For the text-containing cell, return its midpoint in [X, Y] coordinate format. 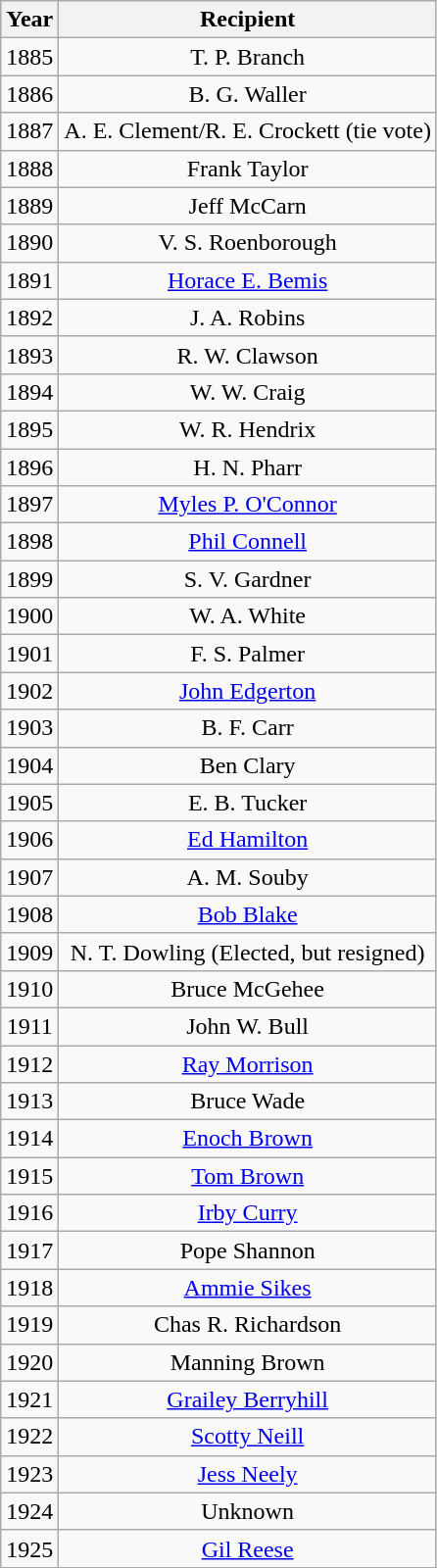
A. E. Clement/R. E. Crockett (tie vote) [248, 131]
V. S. Roenborough [248, 243]
1885 [29, 57]
Pope Shannon [248, 1250]
T. P. Branch [248, 57]
1902 [29, 691]
Year [29, 20]
Bruce Wade [248, 1102]
1913 [29, 1102]
Phil Connell [248, 542]
F. S. Palmer [248, 654]
A. M. Souby [248, 877]
Ray Morrison [248, 1063]
1916 [29, 1213]
Recipient [248, 20]
1894 [29, 392]
1906 [29, 840]
1898 [29, 542]
1908 [29, 914]
1901 [29, 654]
1889 [29, 206]
Irby Curry [248, 1213]
W. A. White [248, 616]
Tom Brown [248, 1176]
1910 [29, 989]
Jeff McCarn [248, 206]
1923 [29, 1474]
1921 [29, 1399]
W. R. Hendrix [248, 429]
1895 [29, 429]
John W. Bull [248, 1026]
H. N. Pharr [248, 467]
1899 [29, 579]
1897 [29, 505]
1920 [29, 1362]
Frank Taylor [248, 169]
Manning Brown [248, 1362]
1909 [29, 952]
Enoch Brown [248, 1139]
J. A. Robins [248, 318]
Unknown [248, 1511]
1888 [29, 169]
B. G. Waller [248, 94]
1904 [29, 765]
1922 [29, 1437]
S. V. Gardner [248, 579]
Bruce McGehee [248, 989]
Jess Neely [248, 1474]
1892 [29, 318]
1907 [29, 877]
Ed Hamilton [248, 840]
1903 [29, 728]
1896 [29, 467]
Myles P. O'Connor [248, 505]
R. W. Clawson [248, 355]
1912 [29, 1063]
1891 [29, 280]
W. W. Craig [248, 392]
Ammie Sikes [248, 1288]
1886 [29, 94]
1925 [29, 1548]
Ben Clary [248, 765]
Horace E. Bemis [248, 280]
1918 [29, 1288]
Grailey Berryhill [248, 1399]
Gil Reese [248, 1548]
1890 [29, 243]
1893 [29, 355]
Chas R. Richardson [248, 1325]
1887 [29, 131]
N. T. Dowling (Elected, but resigned) [248, 952]
1905 [29, 803]
Bob Blake [248, 914]
1924 [29, 1511]
E. B. Tucker [248, 803]
1911 [29, 1026]
John Edgerton [248, 691]
B. F. Carr [248, 728]
1914 [29, 1139]
1900 [29, 616]
1915 [29, 1176]
1917 [29, 1250]
1919 [29, 1325]
Scotty Neill [248, 1437]
